From the cell containing the given text, extract its center point as [X, Y] coordinate. 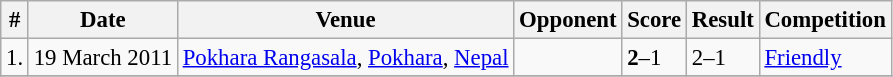
Pokhara Rangasala, Pokhara, Nepal [345, 58]
Friendly [825, 58]
Venue [345, 20]
Score [654, 20]
Competition [825, 20]
Date [102, 20]
1. [15, 58]
19 March 2011 [102, 58]
Result [722, 20]
Opponent [568, 20]
# [15, 20]
